Detect which cell encompasses the target text, then output its (x, y) center coordinate. 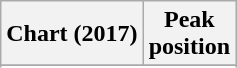
Chart (2017) (72, 34)
Peakposition (189, 34)
